Output the (X, Y) coordinate of the center of the cell containing the given text.  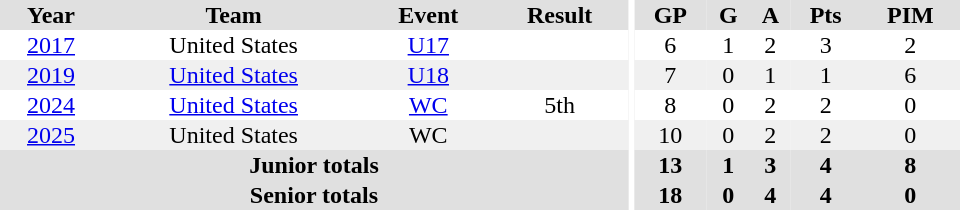
18 (670, 195)
GP (670, 15)
2019 (51, 75)
Team (234, 15)
Senior totals (314, 195)
Junior totals (314, 165)
2017 (51, 45)
Event (428, 15)
U18 (428, 75)
G (728, 15)
A (770, 15)
2025 (51, 135)
2024 (51, 105)
U17 (428, 45)
10 (670, 135)
Pts (826, 15)
Result (560, 15)
PIM (910, 15)
7 (670, 75)
Year (51, 15)
13 (670, 165)
5th (560, 105)
